From the cell containing the given text, extract its center point as (x, y) coordinate. 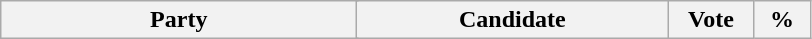
Candidate (512, 20)
Party (179, 20)
Vote (711, 20)
% (782, 20)
